Return the [x, y] coordinate for the center point of the cell that contains the specified text.  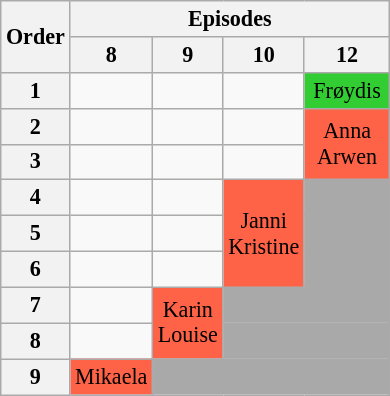
12 [346, 54]
1 [36, 90]
Frøydis [346, 90]
KarinLouise [188, 323]
4 [36, 198]
7 [36, 305]
5 [36, 233]
Order [36, 36]
10 [264, 54]
2 [36, 126]
Episodes [230, 18]
JanniKristine [264, 234]
3 [36, 162]
6 [36, 269]
AnnaArwen [346, 144]
Mikaela [112, 377]
